Return the (x, y) coordinate for the center point of the cell that contains the specified text.  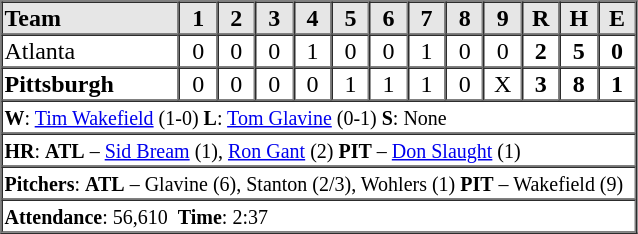
Pitchers: ATL – Glavine (6), Stanton (2/3), Wohlers (1) PIT – Wakefield (9) (319, 182)
Team (91, 18)
Attendance: 56,610 Time: 2:37 (319, 216)
7 (427, 18)
E (617, 18)
H (579, 18)
Atlanta (91, 50)
6 (388, 18)
Pittsburgh (91, 84)
4 (312, 18)
X (503, 84)
R (541, 18)
W: Tim Wakefield (1-0) L: Tom Glavine (0-1) S: None (319, 116)
HR: ATL – Sid Bream (1), Ron Gant (2) PIT – Don Slaught (1) (319, 150)
9 (503, 18)
